Identify which cell holds the provided text, then report its (X, Y) central coordinate. 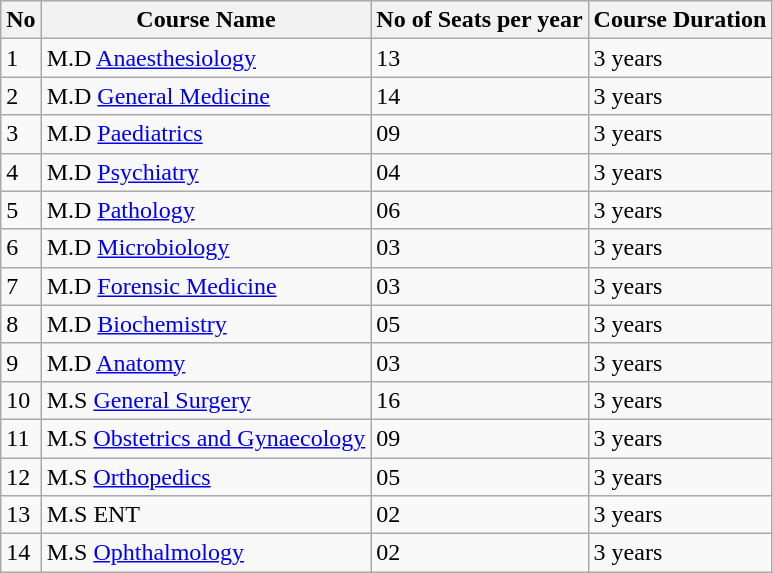
04 (480, 172)
M.S Orthopedics (206, 477)
2 (21, 96)
1 (21, 58)
16 (480, 400)
M.D Forensic Medicine (206, 286)
M.D Anatomy (206, 362)
M.D General Medicine (206, 96)
5 (21, 210)
M.D Biochemistry (206, 324)
3 (21, 134)
M.D Anaesthesiology (206, 58)
Course Name (206, 20)
06 (480, 210)
12 (21, 477)
M.D Paediatrics (206, 134)
M.D Psychiatry (206, 172)
11 (21, 438)
4 (21, 172)
M.S ENT (206, 515)
10 (21, 400)
No of Seats per year (480, 20)
6 (21, 248)
No (21, 20)
M.D Pathology (206, 210)
M.S Obstetrics and Gynaecology (206, 438)
8 (21, 324)
Course Duration (680, 20)
7 (21, 286)
M.S General Surgery (206, 400)
9 (21, 362)
M.S Ophthalmology (206, 553)
M.D Microbiology (206, 248)
